From the cell containing the given text, extract its center point as (x, y) coordinate. 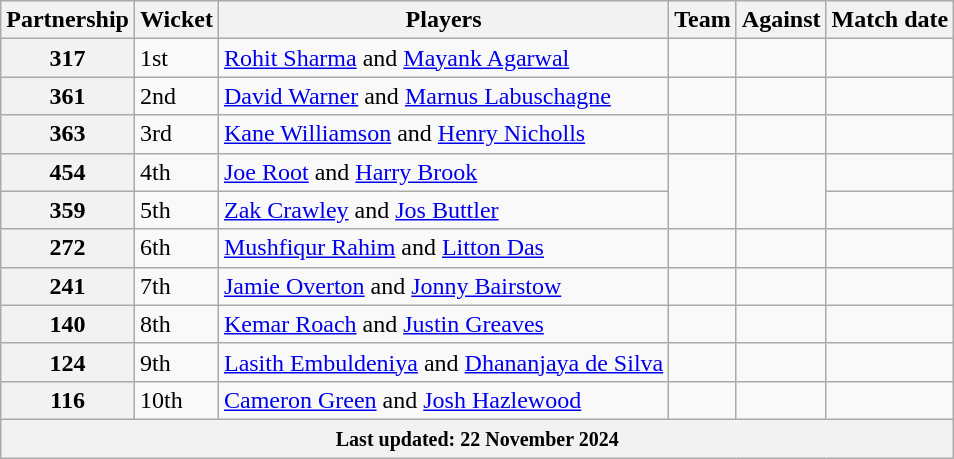
Kemar Roach and Justin Greaves (443, 324)
Cameron Green and Josh Hazlewood (443, 400)
317 (68, 58)
1st (176, 58)
Joe Root and Harry Brook (443, 172)
Team (703, 20)
Against (781, 20)
2nd (176, 96)
Mushfiqur Rahim and Litton Das (443, 248)
361 (68, 96)
Last updated: 22 November 2024 (478, 438)
272 (68, 248)
Rohit Sharma and Mayank Agarwal (443, 58)
454 (68, 172)
7th (176, 286)
9th (176, 362)
3rd (176, 134)
Partnership (68, 20)
6th (176, 248)
10th (176, 400)
124 (68, 362)
Kane Williamson and Henry Nicholls (443, 134)
363 (68, 134)
5th (176, 210)
116 (68, 400)
Jamie Overton and Jonny Bairstow (443, 286)
Zak Crawley and Jos Buttler (443, 210)
241 (68, 286)
Lasith Embuldeniya and Dhananjaya de Silva (443, 362)
Match date (890, 20)
Wicket (176, 20)
David Warner and Marnus Labuschagne (443, 96)
140 (68, 324)
359 (68, 210)
4th (176, 172)
8th (176, 324)
Players (443, 20)
